Detect which cell encompasses the target text, then output its (X, Y) center coordinate. 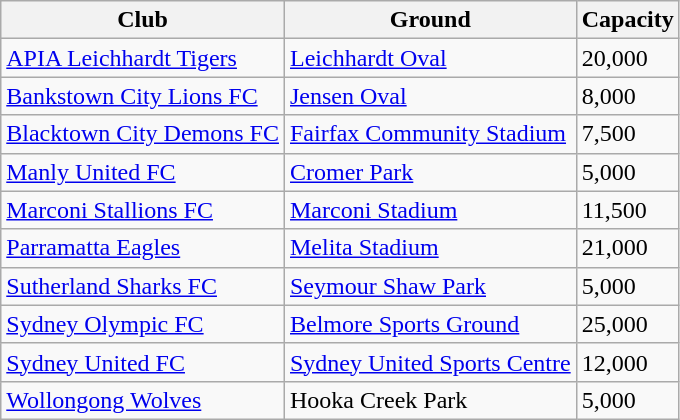
Cromer Park (430, 172)
Parramatta Eagles (143, 248)
Sydney United Sports Centre (430, 362)
Melita Stadium (430, 248)
Hooka Creek Park (430, 400)
Leichhardt Oval (430, 58)
Bankstown City Lions FC (143, 96)
Capacity (628, 20)
Club (143, 20)
7,500 (628, 134)
12,000 (628, 362)
20,000 (628, 58)
APIA Leichhardt Tigers (143, 58)
Blacktown City Demons FC (143, 134)
Sydney Olympic FC (143, 324)
Belmore Sports Ground (430, 324)
11,500 (628, 210)
Ground (430, 20)
Wollongong Wolves (143, 400)
Seymour Shaw Park (430, 286)
21,000 (628, 248)
Manly United FC (143, 172)
Marconi Stadium (430, 210)
Sutherland Sharks FC (143, 286)
Sydney United FC (143, 362)
Marconi Stallions FC (143, 210)
Jensen Oval (430, 96)
8,000 (628, 96)
25,000 (628, 324)
Fairfax Community Stadium (430, 134)
